From the cell containing the given text, extract its center point as (x, y) coordinate. 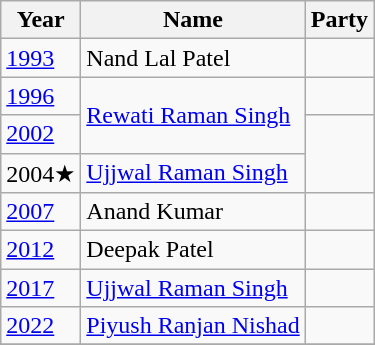
Name (193, 20)
Anand Kumar (193, 212)
2022 (41, 326)
2012 (41, 250)
Year (41, 20)
Piyush Ranjan Nishad (193, 326)
Nand Lal Patel (193, 58)
2002 (41, 134)
1993 (41, 58)
1996 (41, 96)
2004★ (41, 173)
Rewati Raman Singh (193, 115)
2017 (41, 288)
2007 (41, 212)
Party (339, 20)
Deepak Patel (193, 250)
